For the text-containing cell, return its midpoint in (X, Y) coordinate format. 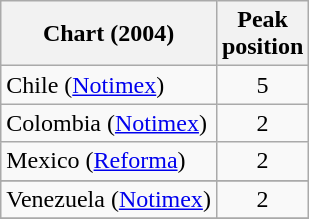
Mexico (Reforma) (109, 161)
Chart (2004) (109, 34)
Venezuela (Notimex) (109, 199)
Peakposition (262, 34)
5 (262, 85)
Colombia (Notimex) (109, 123)
Chile (Notimex) (109, 85)
